Locate the cell with the specified text and output its (X, Y) center coordinate. 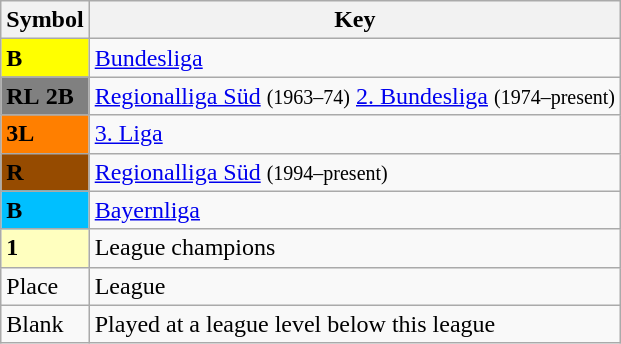
1 (45, 248)
Regionalliga Süd (1963–74) 2. Bundesliga (1974–present) (354, 96)
3. Liga (354, 134)
League (354, 286)
R (45, 172)
3L (45, 134)
Place (45, 286)
RL 2B (45, 96)
Bundesliga (354, 58)
Played at a league level below this league (354, 324)
Blank (45, 324)
Symbol (45, 20)
League champions (354, 248)
Key (354, 20)
Regionalliga Süd (1994–present) (354, 172)
Bayernliga (354, 210)
